Return (x, y) of the center of cell containing provided text 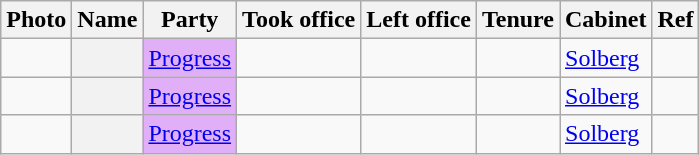
Took office (299, 20)
Cabinet (606, 20)
Left office (419, 20)
Name (108, 20)
Tenure (518, 20)
Photo (36, 20)
Party (190, 20)
Ref (676, 20)
